Capture the cell that displays the provided text and extract its (X, Y) central coordinate. 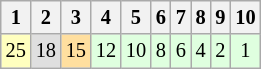
12 (106, 51)
5 (136, 17)
3 (76, 17)
25 (16, 51)
15 (76, 51)
7 (181, 17)
18 (46, 51)
9 (221, 17)
